For the text-containing cell, return its midpoint in [x, y] coordinate format. 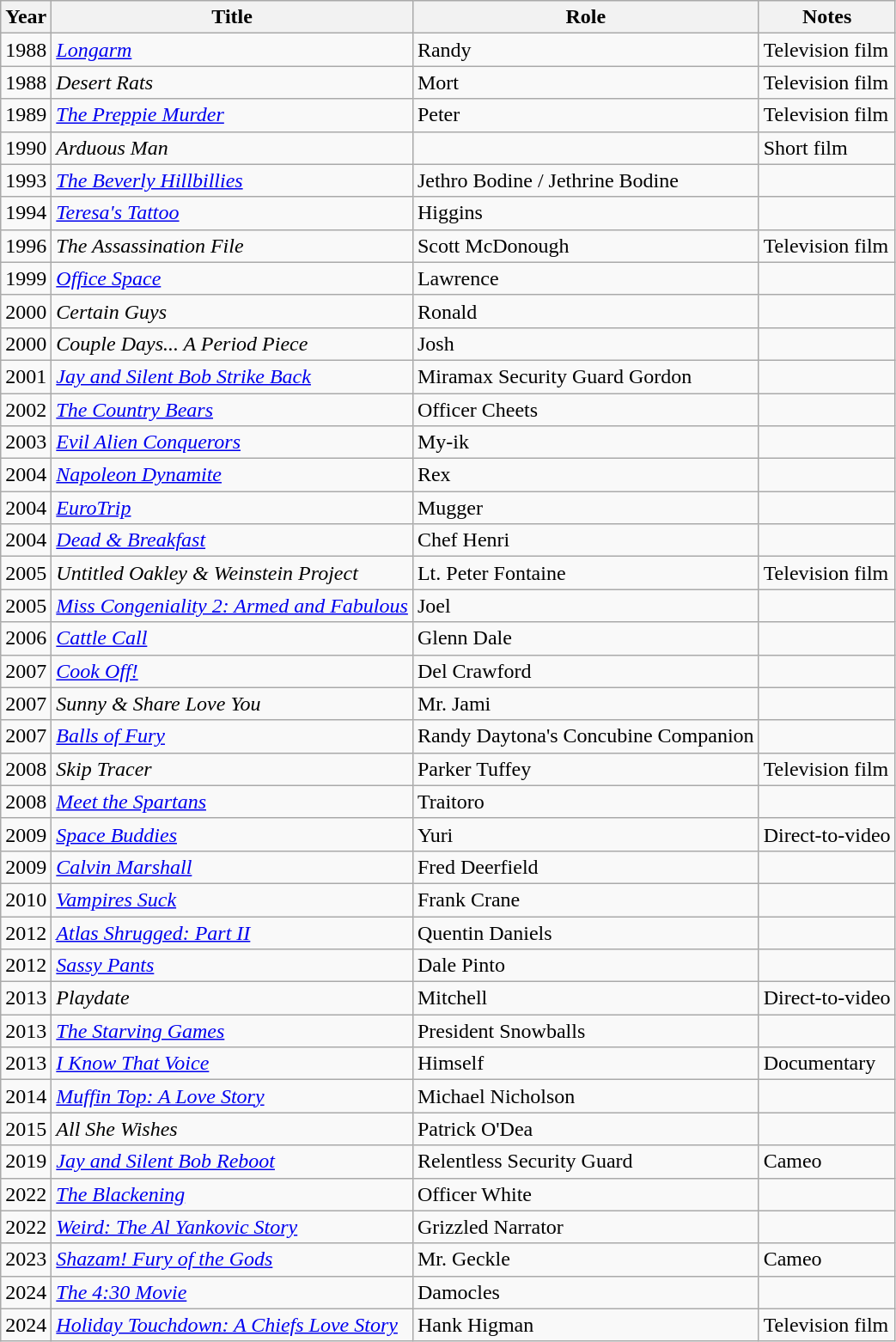
Mort [586, 82]
Playdate [232, 998]
2010 [26, 900]
Mr. Geckle [586, 1260]
Patrick O'Dea [586, 1129]
2006 [26, 638]
Lt. Peter Fontaine [586, 573]
Evil Alien Conquerors [232, 442]
Mugger [586, 508]
Short film [826, 148]
Atlas Shrugged: Part II [232, 932]
1989 [26, 115]
1990 [26, 148]
Jay and Silent Bob Reboot [232, 1162]
Weird: The Al Yankovic Story [232, 1227]
Hank Higman [586, 1325]
President Snowballs [586, 1031]
Title [232, 17]
Teresa's Tattoo [232, 213]
The 4:30 Movie [232, 1292]
Desert Rats [232, 82]
2003 [26, 442]
Balls of Fury [232, 736]
Arduous Man [232, 148]
Vampires Suck [232, 900]
Quentin Daniels [586, 932]
All She Wishes [232, 1129]
Traitoro [586, 802]
Randy Daytona's Concubine Companion [586, 736]
Scott McDonough [586, 246]
The Starving Games [232, 1031]
Napoleon Dynamite [232, 475]
Randy [586, 50]
Joel [586, 606]
2023 [26, 1260]
Ronald [586, 311]
1994 [26, 213]
The Beverly Hillbillies [232, 180]
2001 [26, 376]
2015 [26, 1129]
Longarm [232, 50]
Officer White [586, 1194]
Himself [586, 1064]
1993 [26, 180]
2002 [26, 410]
Relentless Security Guard [586, 1162]
Dale Pinto [586, 966]
Frank Crane [586, 900]
Mitchell [586, 998]
Meet the Spartans [232, 802]
Mr. Jami [586, 704]
Sunny & Share Love You [232, 704]
1999 [26, 278]
Muffin Top: A Love Story [232, 1096]
Certain Guys [232, 311]
The Assassination File [232, 246]
Calvin Marshall [232, 867]
Higgins [586, 213]
Peter [586, 115]
Lawrence [586, 278]
Josh [586, 344]
Sassy Pants [232, 966]
Role [586, 17]
Miramax Security Guard Gordon [586, 376]
Dead & Breakfast [232, 540]
Notes [826, 17]
Shazam! Fury of the Gods [232, 1260]
The Country Bears [232, 410]
Rex [586, 475]
Cattle Call [232, 638]
2019 [26, 1162]
2014 [26, 1096]
My-ik [586, 442]
Skip Tracer [232, 769]
Michael Nicholson [586, 1096]
Office Space [232, 278]
Jay and Silent Bob Strike Back [232, 376]
Couple Days... A Period Piece [232, 344]
EuroTrip [232, 508]
The Blackening [232, 1194]
The Preppie Murder [232, 115]
Parker Tuffey [586, 769]
Yuri [586, 834]
Miss Congeniality 2: Armed and Fabulous [232, 606]
Chef Henri [586, 540]
Jethro Bodine / Jethrine Bodine [586, 180]
Documentary [826, 1064]
1996 [26, 246]
Fred Deerfield [586, 867]
Year [26, 17]
Untitled Oakley & Weinstein Project [232, 573]
Holiday Touchdown: A Chiefs Love Story [232, 1325]
Grizzled Narrator [586, 1227]
Space Buddies [232, 834]
Del Crawford [586, 671]
Cook Off! [232, 671]
Damocles [586, 1292]
I Know That Voice [232, 1064]
Officer Cheets [586, 410]
Glenn Dale [586, 638]
